Provide the (x, y) coordinate of the cell's center where the given text is located.  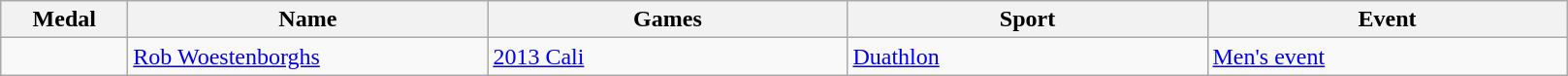
Medal (64, 19)
2013 Cali (667, 57)
Games (667, 19)
Men's event (1387, 57)
Rob Woestenborghs (308, 57)
Sport (1028, 19)
Event (1387, 19)
Name (308, 19)
Duathlon (1028, 57)
